Output the (x, y) coordinate of the center of the cell containing the given text.  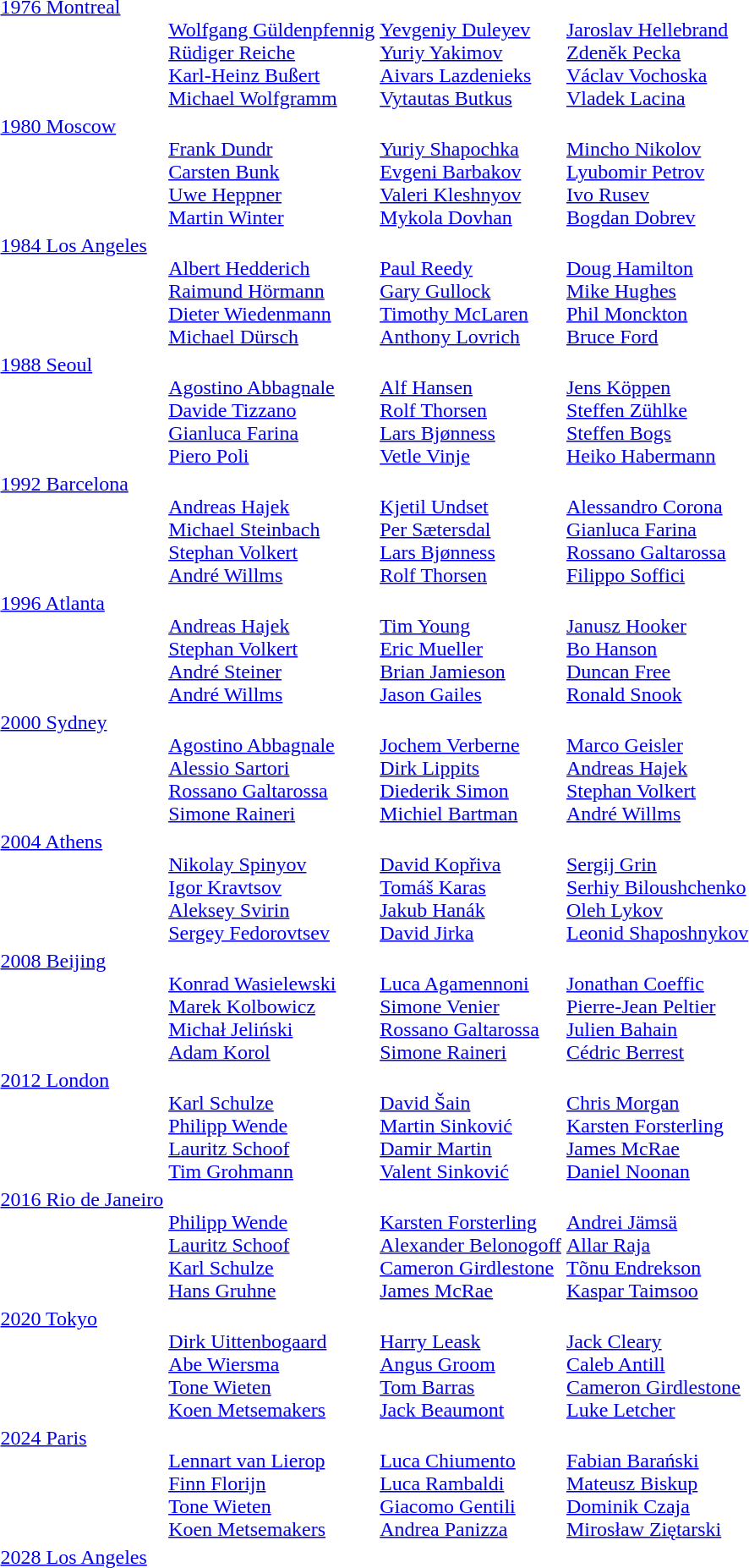
Konrad WasielewskiMarek KolbowiczMichał JelińskiAdam Korol (272, 1006)
Albert HedderichRaimund HörmannDieter WiedenmannMichael Dürsch (272, 291)
Nikolay SpinyovIgor KravtsovAleksey SvirinSergey Fedorovtsev (272, 887)
Harry LeaskAngus GroomTom BarrasJack Beaumont (471, 1364)
Alessandro CoronaGianluca FarinaRossano GaltarossaFilippo Soffici (657, 529)
Janusz HookerBo HansonDuncan FreeRonald Snook (657, 649)
Andreas HajekMichael SteinbachStephan VolkertAndré Willms (272, 529)
Agostino AbbagnaleAlessio SartoriRossano GaltarossaSimone Raineri (272, 768)
Kjetil UndsetPer SætersdalLars BjønnessRolf Thorsen (471, 529)
Frank DundrCarsten BunkUwe HeppnerMartin Winter (272, 172)
Yuriy ShapochkaEvgeni BarbakovValeri KleshnyovMykola Dovhan (471, 172)
Andreas HajekStephan VolkertAndré SteinerAndré Willms (272, 649)
Jochem VerberneDirk LippitsDiederik SimonMichiel Bartman (471, 768)
Fabian BarańskiMateusz BiskupDominik CzajaMirosław Ziętarski (657, 1483)
Jack ClearyCaleb AntillCameron GirdlestoneLuke Letcher (657, 1364)
David KopřivaTomáš KarasJakub HanákDavid Jirka (471, 887)
Alf HansenRolf ThorsenLars BjønnessVetle Vinje (471, 410)
Paul ReedyGary GullockTimothy McLarenAnthony Lovrich (471, 291)
Tim YoungEric MuellerBrian JamiesonJason Gailes (471, 649)
Jens KöppenSteffen ZühlkeSteffen BogsHeiko Habermann (657, 410)
Lennart van LieropFinn FlorijnTone WietenKoen Metsemakers (272, 1483)
Mincho NikolovLyubomir PetrovIvo RusevBogdan Dobrev (657, 172)
Agostino AbbagnaleDavide TizzanoGianluca FarinaPiero Poli (272, 410)
Luca AgamennoniSimone VenierRossano GaltarossaSimone Raineri (471, 1006)
Sergij GrinSerhiy BiloushchenkoOleh LykovLeonid Shaposhnykov (657, 887)
Karl SchulzePhilipp WendeLauritz SchoofTim Grohmann (272, 1126)
Karsten ForsterlingAlexander BelonogoffCameron GirdlestoneJames McRae (471, 1245)
David ŠainMartin SinkovićDamir MartinValent Sinković (471, 1126)
Doug HamiltonMike HughesPhil MoncktonBruce Ford (657, 291)
Luca ChiumentoLuca RambaldiGiacomo GentiliAndrea Panizza (471, 1483)
Philipp WendeLauritz SchoofKarl SchulzeHans Gruhne (272, 1245)
Dirk UittenbogaardAbe WiersmaTone WietenKoen Metsemakers (272, 1364)
Chris MorganKarsten ForsterlingJames McRaeDaniel Noonan (657, 1126)
Andrei JämsäAllar RajaTõnu EndreksonKaspar Taimsoo (657, 1245)
Marco GeislerAndreas HajekStephan VolkertAndré Willms (657, 768)
Jonathan CoefficPierre-Jean PeltierJulien BahainCédric Berrest (657, 1006)
